Return (X, Y) of the center of cell containing provided text 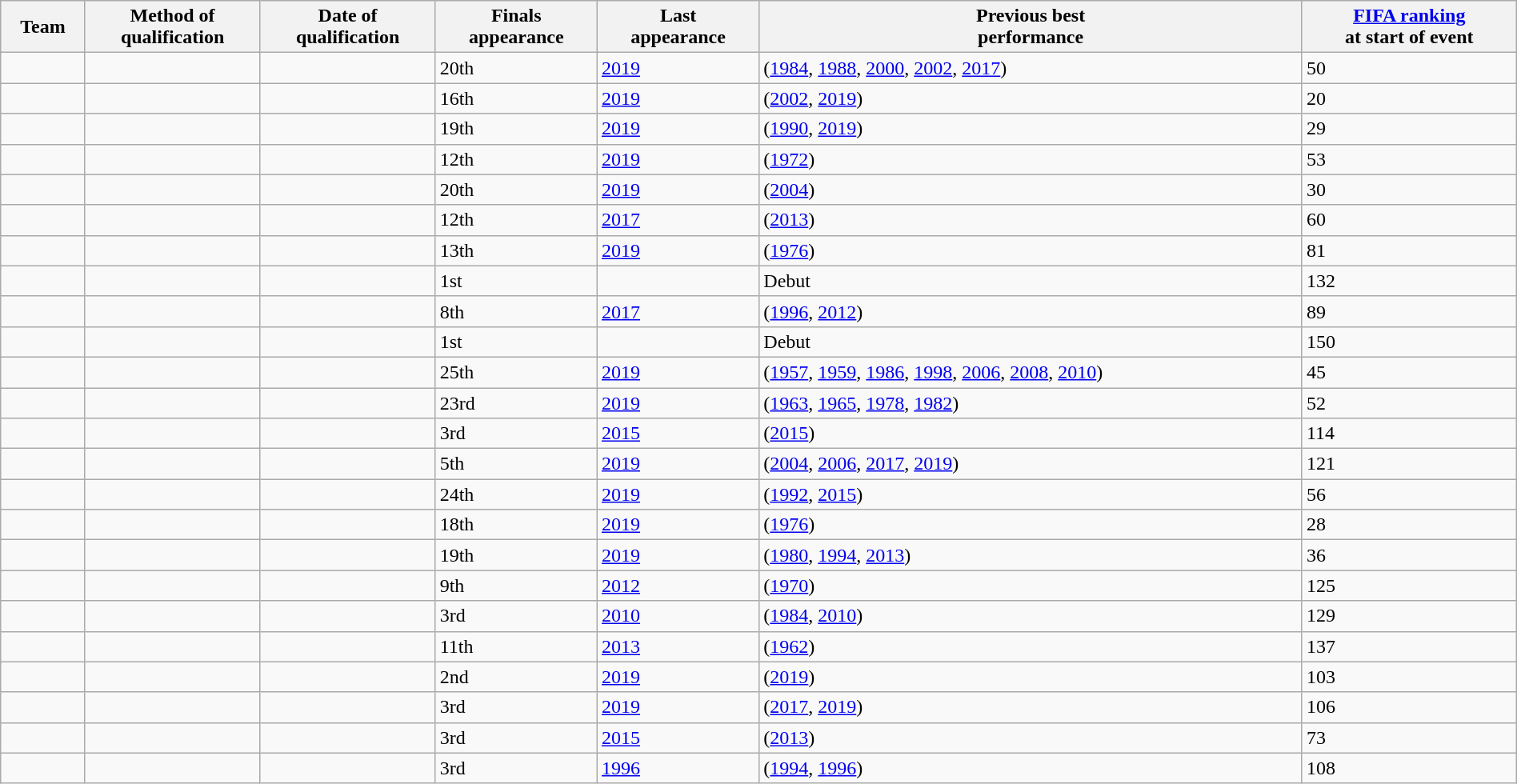
2012 (678, 586)
24th (516, 494)
89 (1409, 311)
5th (516, 464)
Date ofqualification (347, 27)
60 (1409, 220)
(1996, 2012) (1031, 311)
2nd (516, 677)
108 (1409, 768)
(1992, 2015) (1031, 494)
2010 (678, 616)
150 (1409, 342)
36 (1409, 555)
8th (516, 311)
(2017, 2019) (1031, 707)
(2004, 2006, 2017, 2019) (1031, 464)
28 (1409, 525)
20 (1409, 98)
(1984, 2010) (1031, 616)
Method ofqualification (173, 27)
73 (1409, 738)
(2002, 2019) (1031, 98)
Lastappearance (678, 27)
25th (516, 372)
(1994, 1996) (1031, 768)
18th (516, 525)
(2004) (1031, 190)
11th (516, 646)
(1957, 1959, 1986, 1998, 2006, 2008, 2010) (1031, 372)
45 (1409, 372)
Previous bestperformance (1031, 27)
103 (1409, 677)
(1984, 1988, 2000, 2002, 2017) (1031, 68)
132 (1409, 281)
29 (1409, 129)
(1962) (1031, 646)
Finalsappearance (516, 27)
30 (1409, 190)
50 (1409, 68)
1996 (678, 768)
2013 (678, 646)
52 (1409, 402)
(2015) (1031, 434)
13th (516, 250)
114 (1409, 434)
(1970) (1031, 586)
(1972) (1031, 159)
23rd (516, 402)
(1963, 1965, 1978, 1982) (1031, 402)
137 (1409, 646)
81 (1409, 250)
9th (516, 586)
(1980, 1994, 2013) (1031, 555)
FIFA rankingat start of event (1409, 27)
56 (1409, 494)
Team (43, 27)
121 (1409, 464)
129 (1409, 616)
125 (1409, 586)
(2019) (1031, 677)
16th (516, 98)
53 (1409, 159)
106 (1409, 707)
(1990, 2019) (1031, 129)
